Capture the cell that displays the provided text and extract its (X, Y) central coordinate. 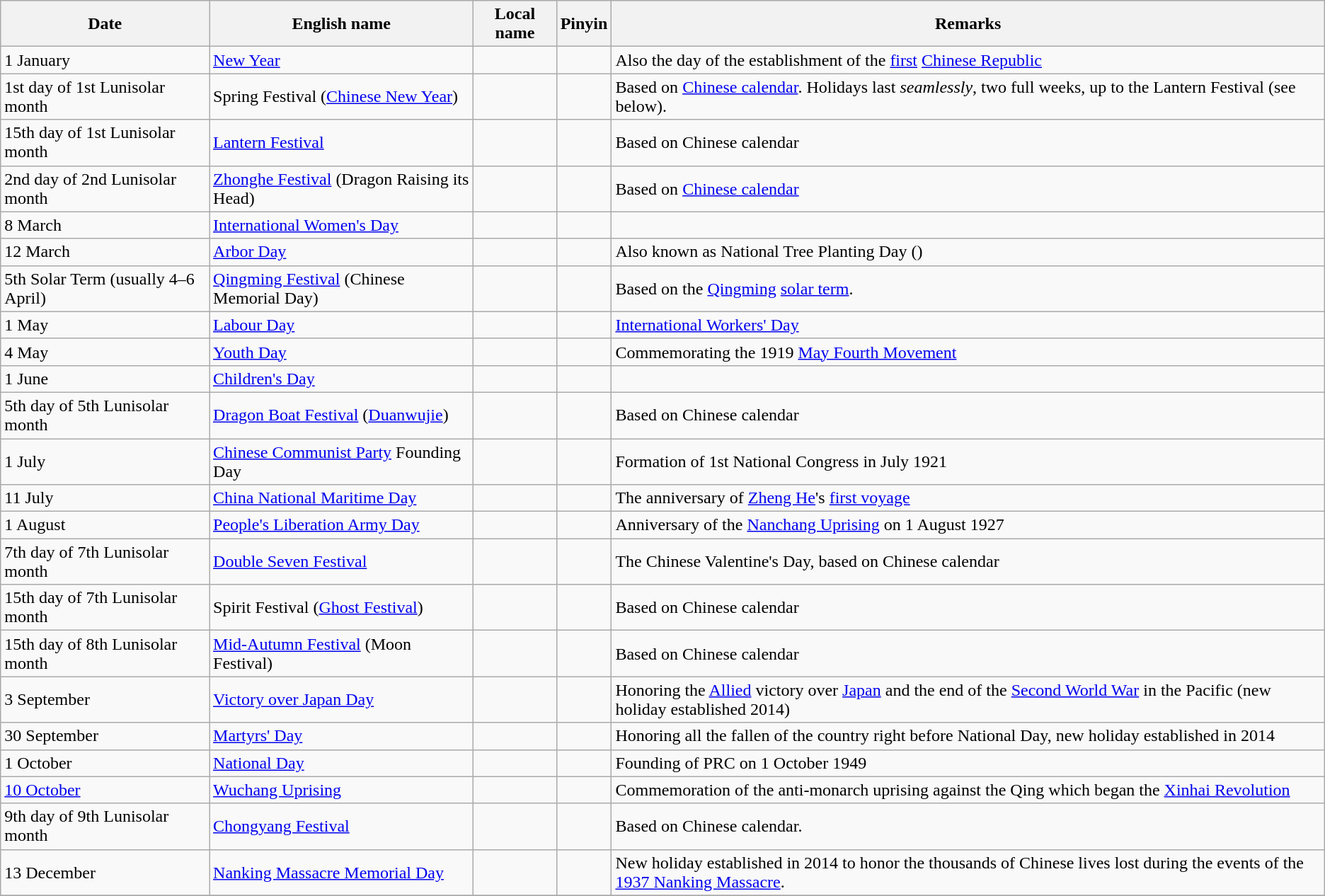
People's Liberation Army Day (341, 525)
Honoring all the fallen of the country right before National Day, new holiday established in 2014 (968, 736)
International Workers' Day (968, 325)
1st day of 1st Lunisolar month (105, 96)
30 September (105, 736)
Children's Day (341, 379)
Double Seven Festival (341, 562)
Based on Chinese calendar. Holidays last seamlessly, two full weeks, up to the Lantern Festival (see below). (968, 96)
Victory over Japan Day (341, 699)
Mid-Autumn Festival (Moon Festival) (341, 654)
10 October (105, 790)
Commemoration of the anti-monarch uprising against the Qing which began the Xinhai Revolution (968, 790)
New Year (341, 60)
1 June (105, 379)
Pinyin (584, 24)
Based on the Qingming solar term. (968, 289)
13 December (105, 872)
1 October (105, 763)
5th day of 5th Lunisolar month (105, 415)
Wuchang Uprising (341, 790)
The Chinese Valentine's Day, based on Chinese calendar (968, 562)
Also the day of the establishment of the first Chinese Republic (968, 60)
English name (341, 24)
Spirit Festival (Ghost Festival) (341, 607)
Lantern Festival (341, 143)
National Day (341, 763)
5th Solar Term (usually 4–6 April) (105, 289)
Labour Day (341, 325)
Also known as National Tree Planting Day () (968, 252)
7th day of 7th Lunisolar month (105, 562)
2nd day of 2nd Lunisolar month (105, 188)
New holiday established in 2014 to honor the thousands of Chinese lives lost during the events of the 1937 Nanking Massacre. (968, 872)
Commemorating the 1919 May Fourth Movement (968, 352)
Arbor Day (341, 252)
Founding of PRC on 1 October 1949 (968, 763)
International Women's Day (341, 225)
15th day of 7th Lunisolar month (105, 607)
Qingming Festival (Chinese Memorial Day) (341, 289)
1 July (105, 461)
Youth Day (341, 352)
1 January (105, 60)
Dragon Boat Festival (Duanwujie) (341, 415)
Formation of 1st National Congress in July 1921 (968, 461)
Chongyang Festival (341, 827)
1 August (105, 525)
China National Maritime Day (341, 498)
Chinese Communist Party Founding Day (341, 461)
15th day of 1st Lunisolar month (105, 143)
Honoring the Allied victory over Japan and the end of the Second World War in the Pacific (new holiday established 2014) (968, 699)
The anniversary of Zheng He's first voyage (968, 498)
15th day of 8th Lunisolar month (105, 654)
1 May (105, 325)
Martyrs' Day (341, 736)
Zhonghe Festival (Dragon Raising its Head) (341, 188)
3 September (105, 699)
Remarks (968, 24)
Local name (515, 24)
Anniversary of the Nanchang Uprising on 1 August 1927 (968, 525)
4 May (105, 352)
Based on Chinese calendar. (968, 827)
9th day of 9th Lunisolar month (105, 827)
Spring Festival (Chinese New Year) (341, 96)
11 July (105, 498)
12 March (105, 252)
Nanking Massacre Memorial Day (341, 872)
Date (105, 24)
8 March (105, 225)
